Identify which cell holds the provided text, then report its (X, Y) central coordinate. 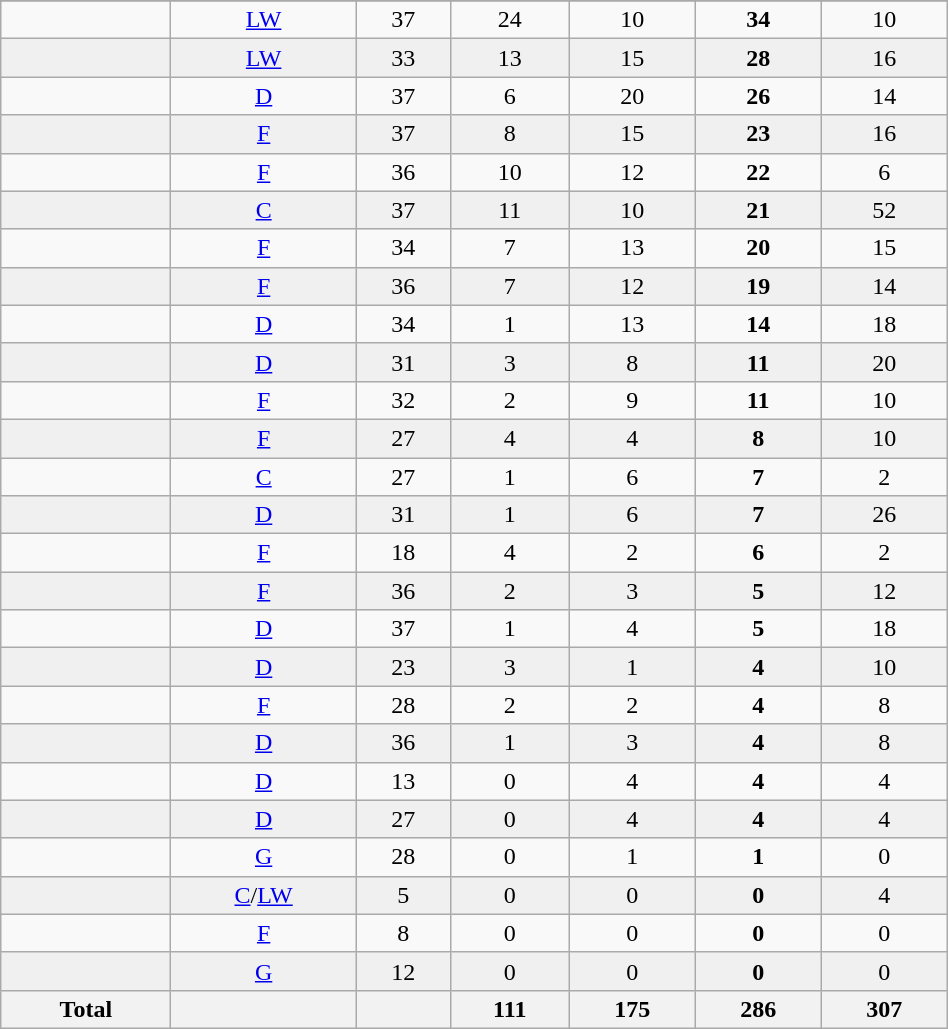
286 (758, 1009)
19 (758, 286)
52 (884, 210)
22 (758, 172)
9 (632, 400)
C/LW (264, 895)
33 (403, 58)
175 (632, 1009)
21 (758, 210)
32 (403, 400)
Total (86, 1009)
111 (510, 1009)
24 (510, 20)
307 (884, 1009)
